Scan for the cell matching the given text and deliver its (X, Y) coordinate at center. 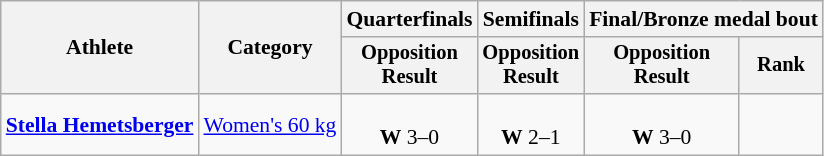
Semifinals (532, 19)
Rank (781, 66)
Quarterfinals (409, 19)
Women's 60 kg (270, 124)
Stella Hemetsberger (100, 124)
W 2–1 (532, 124)
Athlete (100, 48)
Category (270, 48)
Final/Bronze medal bout (704, 19)
